Capture the cell that displays the provided text and extract its [X, Y] central coordinate. 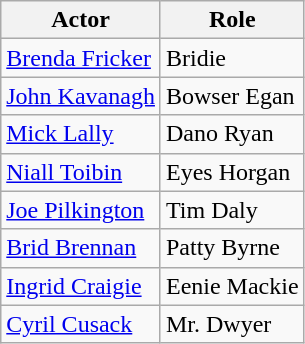
Mick Lally [81, 134]
Bridie [232, 58]
Tim Daly [232, 210]
Cyril Cusack [81, 324]
Eyes Horgan [232, 172]
Brid Brennan [81, 248]
Brenda Fricker [81, 58]
Dano Ryan [232, 134]
Eenie Mackie [232, 286]
Bowser Egan [232, 96]
Actor [81, 20]
Mr. Dwyer [232, 324]
Patty Byrne [232, 248]
Role [232, 20]
Ingrid Craigie [81, 286]
Niall Toibin [81, 172]
Joe Pilkington [81, 210]
John Kavanagh [81, 96]
